For the text-containing cell, return its midpoint in [x, y] coordinate format. 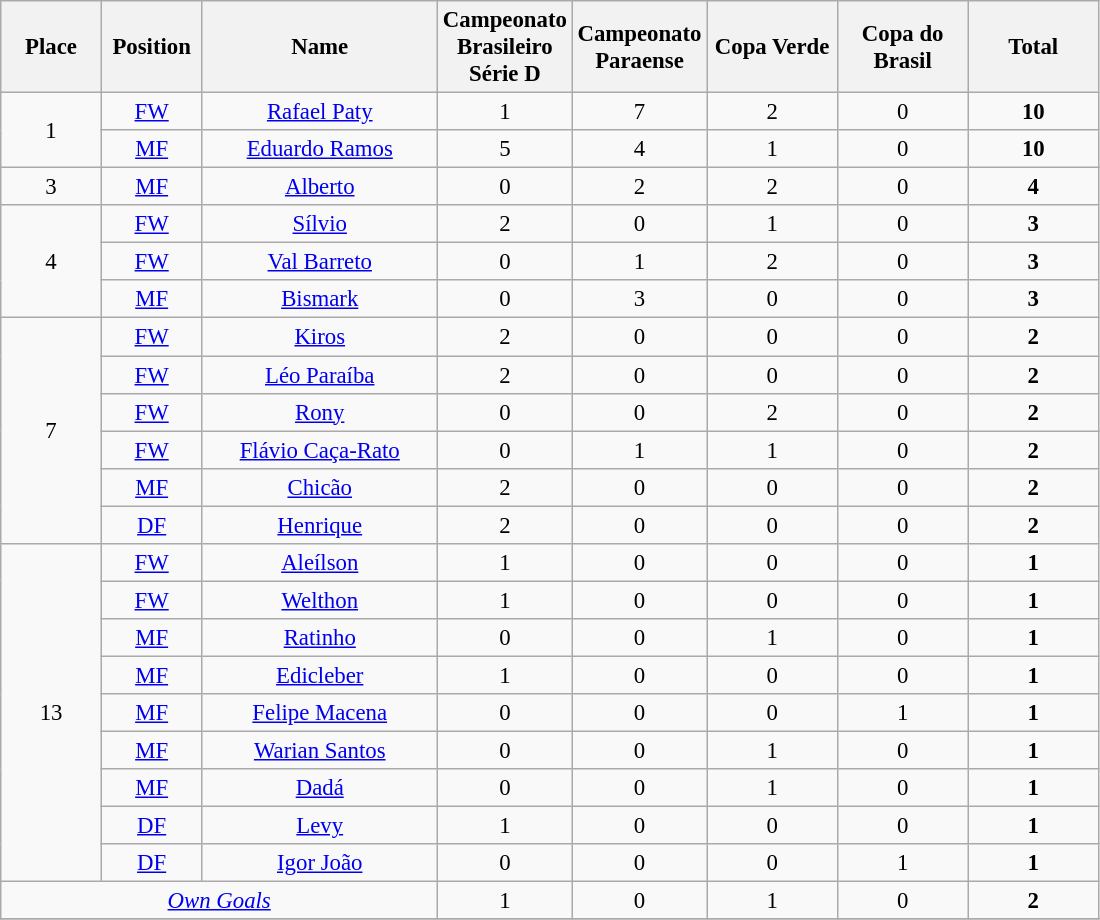
Chicão [320, 487]
Levy [320, 826]
Sílvio [320, 224]
Edicleber [320, 675]
Place [52, 47]
5 [506, 149]
Eduardo Ramos [320, 149]
Own Goals [220, 901]
Welthon [320, 600]
Rony [320, 412]
Campeonato Brasileiro Série D [506, 47]
Position [152, 47]
Copa Verde [772, 47]
Felipe Macena [320, 713]
Aleílson [320, 563]
Ratinho [320, 638]
Warian Santos [320, 751]
Flávio Caça-Rato [320, 450]
Rafael Paty [320, 112]
Dadá [320, 788]
13 [52, 713]
Alberto [320, 187]
Name [320, 47]
Campeonato Paraense [640, 47]
Val Barreto [320, 262]
Bismark [320, 299]
Total [1034, 47]
Copa do Brasil [902, 47]
Henrique [320, 525]
Léo Paraíba [320, 375]
Kiros [320, 337]
Igor João [320, 863]
